Detect which cell encompasses the target text, then output its [x, y] center coordinate. 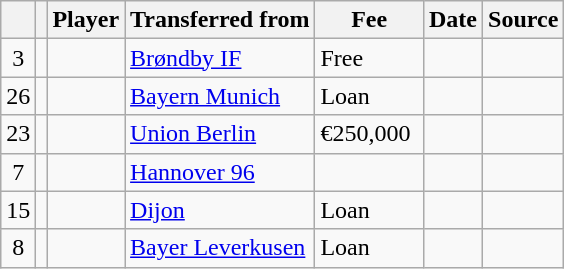
Bayern Munich [220, 96]
Source [524, 20]
15 [18, 210]
Hannover 96 [220, 172]
7 [18, 172]
Bayer Leverkusen [220, 248]
€250,000 [370, 134]
3 [18, 58]
Fee [370, 20]
Date [452, 20]
Dijon [220, 210]
Free [370, 58]
Transferred from [220, 20]
Player [86, 20]
Brøndby IF [220, 58]
Union Berlin [220, 134]
8 [18, 248]
26 [18, 96]
23 [18, 134]
